Identify which cell holds the provided text, then report its [X, Y] central coordinate. 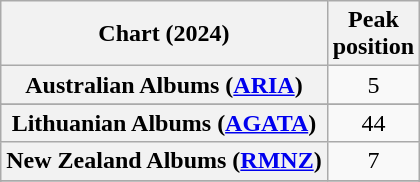
Peakposition [373, 34]
7 [373, 161]
44 [373, 123]
Chart (2024) [164, 34]
5 [373, 85]
Lithuanian Albums (AGATA) [164, 123]
Australian Albums (ARIA) [164, 85]
New Zealand Albums (RMNZ) [164, 161]
